Provide the (x, y) coordinate of the cell's center where the given text is located.  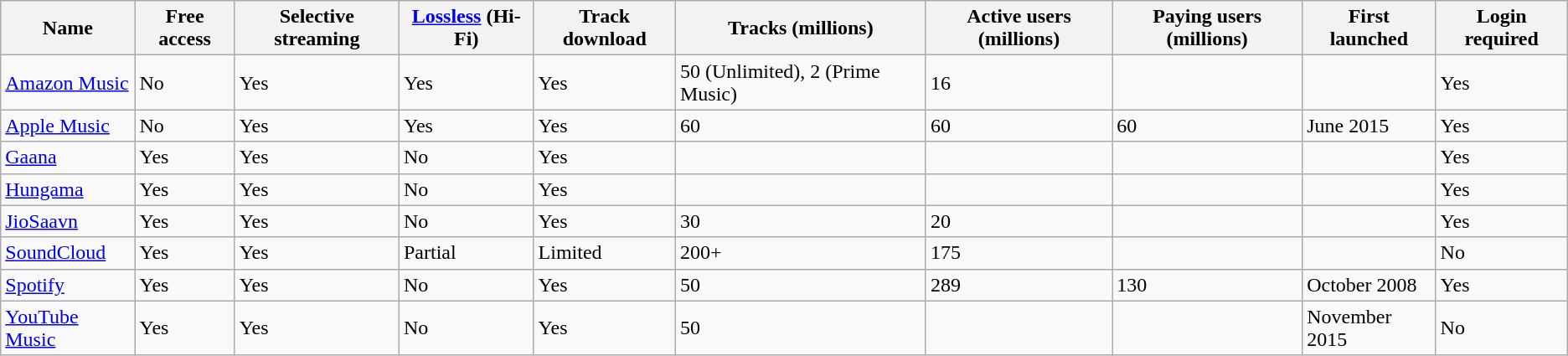
289 (1019, 285)
Track download (605, 28)
Name (68, 28)
Gaana (68, 157)
June 2015 (1369, 126)
Tracks (millions) (801, 28)
Free access (184, 28)
Hungama (68, 189)
Login required (1501, 28)
200+ (801, 253)
SoundCloud (68, 253)
Partial (466, 253)
50 (Unlimited), 2 (Prime Music) (801, 82)
Apple Music (68, 126)
First launched (1369, 28)
Amazon Music (68, 82)
Limited (605, 253)
16 (1019, 82)
Paying users (millions) (1208, 28)
Spotify (68, 285)
130 (1208, 285)
YouTube Music (68, 328)
October 2008 (1369, 285)
Lossless (Hi-Fi) (466, 28)
Selective streaming (317, 28)
JioSaavn (68, 221)
20 (1019, 221)
November 2015 (1369, 328)
30 (801, 221)
Active users (millions) (1019, 28)
175 (1019, 253)
